For the text-containing cell, return its midpoint in [X, Y] coordinate format. 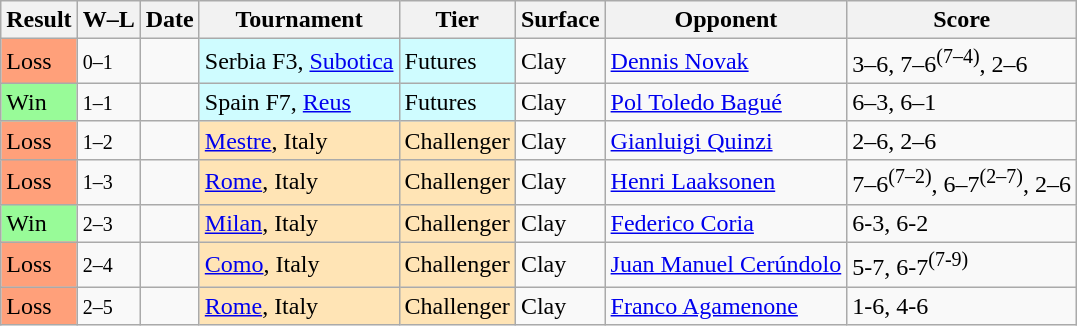
1–3 [108, 182]
Tier [457, 20]
1–1 [108, 102]
Franco Agamenone [726, 306]
Score [962, 20]
6–3, 6–1 [962, 102]
0–1 [108, 62]
Surface [560, 20]
Result [39, 20]
2–6, 2–6 [962, 140]
Dennis Novak [726, 62]
Mestre, Italy [299, 140]
2–3 [108, 223]
7–6(7–2), 6–7(2–7), 2–6 [962, 182]
W–L [108, 20]
3–6, 7–6(7–4), 2–6 [962, 62]
Serbia F3, Subotica [299, 62]
2–4 [108, 264]
Milan, Italy [299, 223]
5-7, 6-7(7-9) [962, 264]
6-3, 6-2 [962, 223]
Spain F7, Reus [299, 102]
Henri Laaksonen [726, 182]
Opponent [726, 20]
Pol Toledo Bagué [726, 102]
Juan Manuel Cerúndolo [726, 264]
Federico Coria [726, 223]
1-6, 4-6 [962, 306]
Como, Italy [299, 264]
1–2 [108, 140]
2–5 [108, 306]
Date [170, 20]
Gianluigi Quinzi [726, 140]
Tournament [299, 20]
